Find where the given text appears and provide that cell's center as (x, y) coordinate. 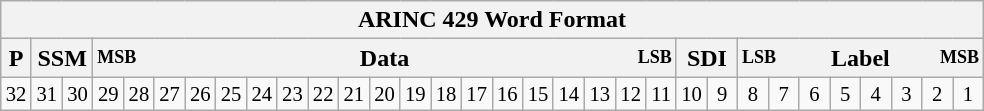
10 (692, 94)
17 (476, 94)
2 (938, 94)
26 (200, 94)
11 (661, 94)
9 (722, 94)
28 (140, 94)
15 (538, 94)
SDI (706, 58)
27 (170, 94)
12 (630, 94)
8 (754, 94)
Label (860, 58)
19 (416, 94)
P (16, 58)
SSM (62, 58)
31 (46, 94)
3 (906, 94)
Data (385, 58)
14 (568, 94)
21 (354, 94)
13 (600, 94)
ARINC 429 Word Format (492, 20)
23 (292, 94)
32 (16, 94)
29 (108, 94)
1 (968, 94)
30 (78, 94)
5 (846, 94)
16 (508, 94)
6 (814, 94)
18 (446, 94)
7 (784, 94)
25 (232, 94)
4 (876, 94)
20 (384, 94)
24 (262, 94)
22 (324, 94)
